For the text-containing cell, return its midpoint in [x, y] coordinate format. 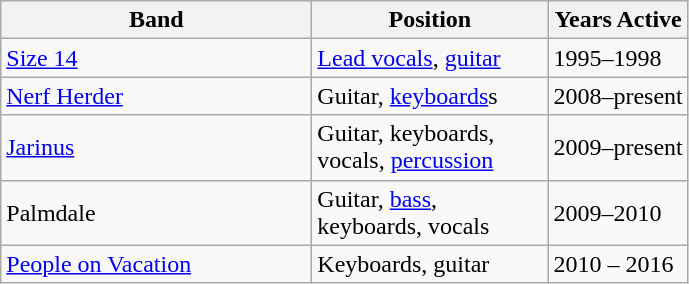
Guitar, bass, keyboards, vocals [430, 212]
Palmdale [156, 212]
People on Vacation [156, 264]
Guitar, keyboardss [430, 96]
Band [156, 20]
2009–present [618, 148]
Position [430, 20]
Keyboards, guitar [430, 264]
2009–2010 [618, 212]
1995–1998 [618, 58]
Size 14 [156, 58]
Jarinus [156, 148]
2010 – 2016 [618, 264]
Years Active [618, 20]
2008–present [618, 96]
Guitar, keyboards, vocals, percussion [430, 148]
Nerf Herder [156, 96]
Lead vocals, guitar [430, 58]
